Return the (X, Y) coordinate for the center point of the cell that contains the specified text.  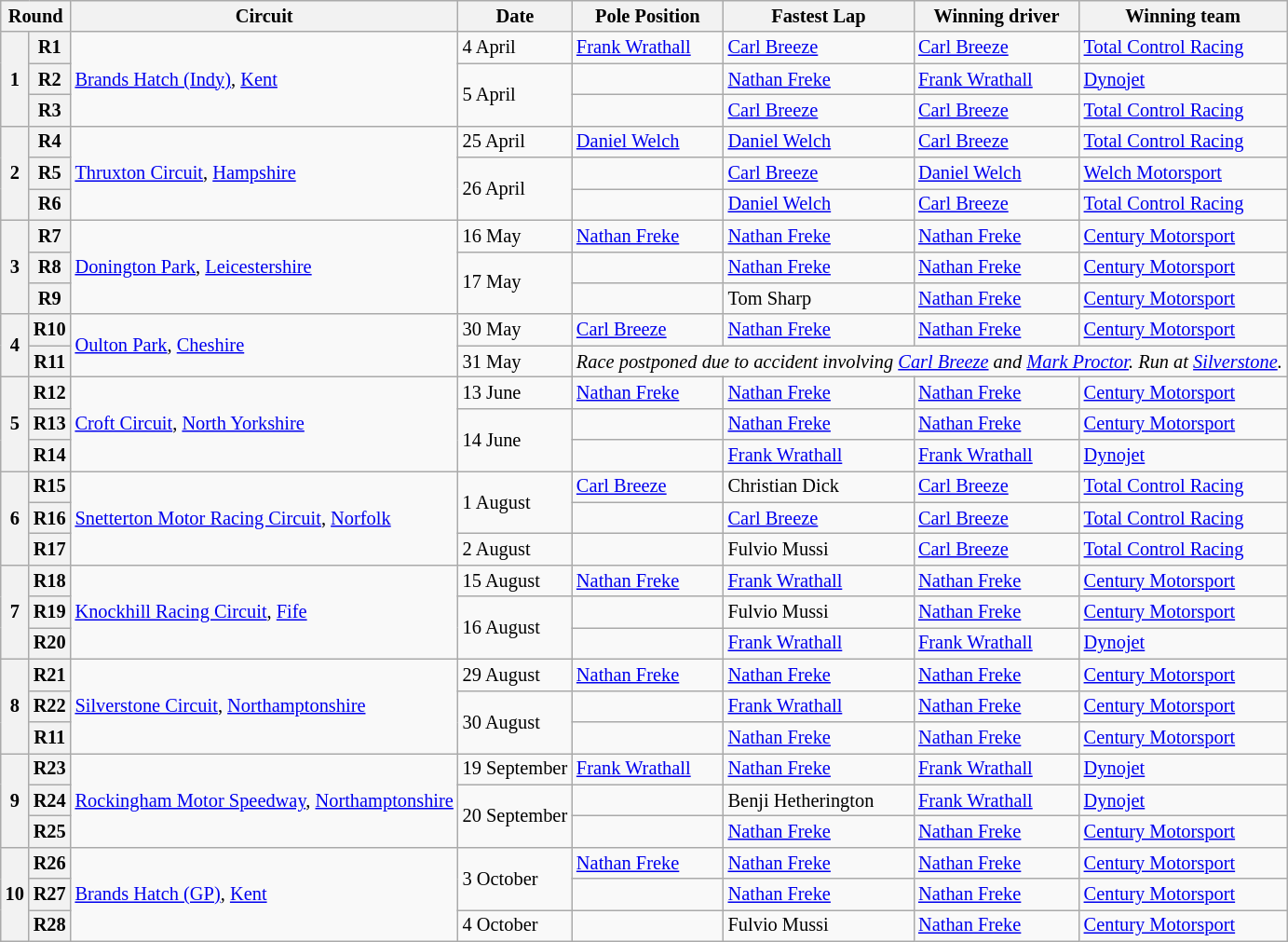
R1 (50, 48)
9 (15, 799)
R18 (50, 580)
R6 (50, 204)
R8 (50, 267)
1 (15, 78)
4 October (515, 925)
R3 (50, 110)
5 April (515, 95)
R10 (50, 330)
R26 (50, 863)
16 August (515, 628)
Race postponed due to accident involving Carl Breeze and Mark Proctor. Run at Silverstone. (929, 362)
R17 (50, 549)
Round (35, 16)
4 April (515, 48)
30 August (515, 721)
7 (15, 611)
10 (15, 894)
Circuit (264, 16)
Benji Hetherington (819, 800)
R9 (50, 298)
15 August (515, 580)
14 June (515, 440)
26 April (515, 188)
Tom Sharp (819, 298)
5 (15, 423)
R21 (50, 675)
8 (15, 706)
R23 (50, 769)
R2 (50, 79)
R14 (50, 456)
Knockhill Racing Circuit, Fife (264, 611)
Oulton Park, Cheshire (264, 345)
Welch Motorsport (1183, 173)
2 August (515, 549)
R19 (50, 612)
Christian Dick (819, 486)
R7 (50, 236)
R16 (50, 518)
29 August (515, 675)
16 May (515, 236)
Winning driver (997, 16)
1 August (515, 501)
R24 (50, 800)
3 (15, 266)
31 May (515, 362)
Brands Hatch (GP), Kent (264, 894)
R20 (50, 643)
Silverstone Circuit, Northamptonshire (264, 706)
4 (15, 345)
Thruxton Circuit, Hampshire (264, 173)
R5 (50, 173)
Rockingham Motor Speedway, Northamptonshire (264, 799)
R15 (50, 486)
17 May (515, 283)
25 April (515, 142)
13 June (515, 392)
R12 (50, 392)
R4 (50, 142)
2 (15, 173)
Winning team (1183, 16)
Date (515, 16)
Brands Hatch (Indy), Kent (264, 78)
Pole Position (648, 16)
R13 (50, 424)
R27 (50, 894)
19 September (515, 769)
R22 (50, 706)
3 October (515, 878)
Donington Park, Leicestershire (264, 266)
R28 (50, 925)
20 September (515, 816)
Croft Circuit, North Yorkshire (264, 423)
Fastest Lap (819, 16)
30 May (515, 330)
Snetterton Motor Racing Circuit, Norfolk (264, 518)
R25 (50, 831)
6 (15, 518)
